From the cell containing the given text, extract its center point as (X, Y) coordinate. 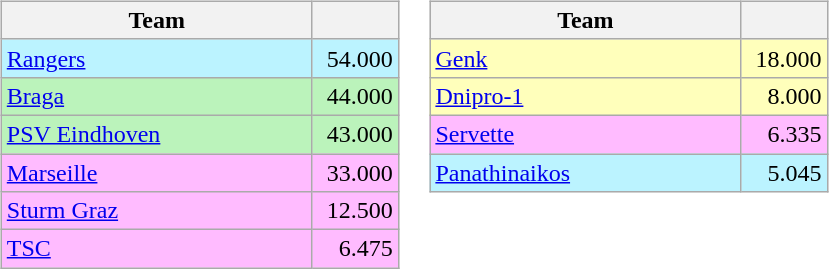
Dnipro-1 (586, 96)
8.000 (784, 96)
44.000 (355, 96)
Sturm Graz (156, 211)
Braga (156, 96)
18.000 (784, 58)
Marseille (156, 173)
TSC (156, 249)
5.045 (784, 173)
33.000 (355, 173)
6.475 (355, 249)
PSV Eindhoven (156, 134)
43.000 (355, 134)
12.500 (355, 211)
6.335 (784, 134)
Servette (586, 134)
Rangers (156, 58)
Genk (586, 58)
Panathinaikos (586, 173)
54.000 (355, 58)
